From the cell containing the given text, extract its center point as [X, Y] coordinate. 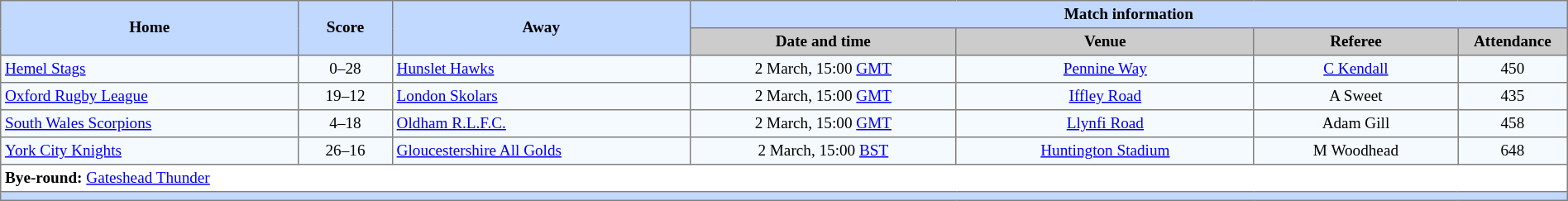
Hemel Stags [150, 69]
Huntington Stadium [1105, 151]
Hunslet Hawks [541, 69]
Bye-round: Gateshead Thunder [784, 179]
A Sweet [1355, 96]
458 [1513, 124]
Score [346, 28]
Match information [1128, 15]
Adam Gill [1355, 124]
4–18 [346, 124]
Llynfi Road [1105, 124]
0–28 [346, 69]
Attendance [1513, 41]
Home [150, 28]
York City Knights [150, 151]
Date and time [823, 41]
648 [1513, 151]
Gloucestershire All Golds [541, 151]
Oxford Rugby League [150, 96]
London Skolars [541, 96]
Away [541, 28]
Oldham R.L.F.C. [541, 124]
2 March, 15:00 BST [823, 151]
South Wales Scorpions [150, 124]
Iffley Road [1105, 96]
Venue [1105, 41]
19–12 [346, 96]
450 [1513, 69]
26–16 [346, 151]
Pennine Way [1105, 69]
Referee [1355, 41]
M Woodhead [1355, 151]
435 [1513, 96]
C Kendall [1355, 69]
